Output the (X, Y) coordinate of the center of the cell containing the given text.  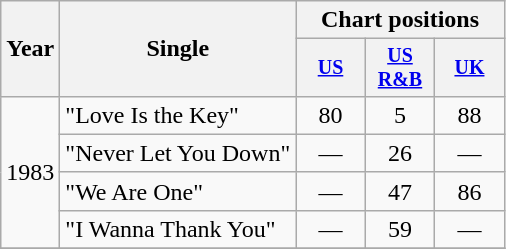
26 (400, 153)
"I Wanna Thank You" (178, 229)
US (330, 68)
"We Are One" (178, 191)
USR&B (400, 68)
Year (30, 49)
88 (470, 115)
80 (330, 115)
59 (400, 229)
5 (400, 115)
47 (400, 191)
1983 (30, 172)
"Love Is the Key" (178, 115)
86 (470, 191)
UK (470, 68)
Single (178, 49)
"Never Let You Down" (178, 153)
Chart positions (400, 20)
